For the text-containing cell, return its midpoint in [X, Y] coordinate format. 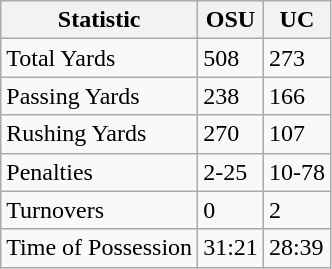
508 [231, 58]
Turnovers [100, 210]
273 [296, 58]
270 [231, 134]
Time of Possession [100, 248]
2 [296, 210]
166 [296, 96]
2-25 [231, 172]
OSU [231, 20]
Passing Yards [100, 96]
31:21 [231, 248]
Penalties [100, 172]
UC [296, 20]
Rushing Yards [100, 134]
238 [231, 96]
28:39 [296, 248]
10-78 [296, 172]
0 [231, 210]
Total Yards [100, 58]
107 [296, 134]
Statistic [100, 20]
